Extract the [X, Y] coordinate from the center of the cell holding the provided text.  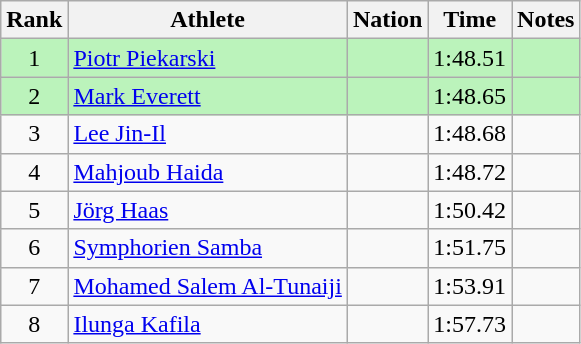
Mark Everett [208, 96]
Mahjoub Haida [208, 172]
Mohamed Salem Al-Tunaiji [208, 286]
Time [470, 20]
8 [34, 324]
1 [34, 58]
Piotr Piekarski [208, 58]
Nation [387, 20]
1:53.91 [470, 286]
1:50.42 [470, 210]
7 [34, 286]
Rank [34, 20]
Symphorien Samba [208, 248]
2 [34, 96]
Notes [546, 20]
4 [34, 172]
1:48.51 [470, 58]
1:48.72 [470, 172]
5 [34, 210]
1:48.68 [470, 134]
Ilunga Kafila [208, 324]
Lee Jin-Il [208, 134]
1:51.75 [470, 248]
1:57.73 [470, 324]
6 [34, 248]
Jörg Haas [208, 210]
3 [34, 134]
1:48.65 [470, 96]
Athlete [208, 20]
